Return [x, y] of the center of cell containing provided text 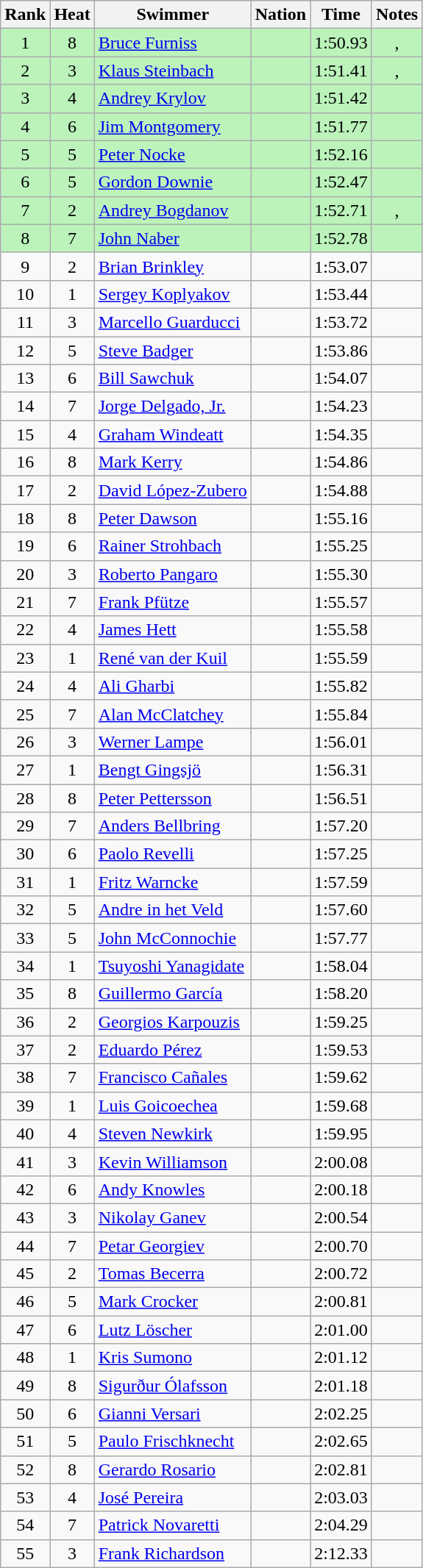
Frank Richardson [172, 1553]
27 [25, 770]
40 [25, 1134]
2:00.70 [341, 1246]
Mark Kerry [172, 462]
Luis Goicoechea [172, 1106]
38 [25, 1078]
Mark Crocker [172, 1302]
Eduardo Pérez [172, 1050]
Peter Pettersson [172, 798]
32 [25, 910]
Roberto Pangaro [172, 574]
Georgios Karpouzis [172, 1022]
Steven Newkirk [172, 1134]
Patrick Novaretti [172, 1525]
21 [25, 602]
1:50.93 [341, 43]
42 [25, 1189]
1:59.68 [341, 1106]
53 [25, 1497]
43 [25, 1217]
1:51.41 [341, 71]
36 [25, 1022]
1:54.35 [341, 434]
2:02.81 [341, 1469]
1:52.71 [341, 210]
Andy Knowles [172, 1189]
1:57.59 [341, 882]
James Hett [172, 630]
47 [25, 1330]
1:57.25 [341, 854]
12 [25, 351]
Heat [72, 15]
1:55.59 [341, 658]
Andrey Bogdanov [172, 210]
14 [25, 407]
11 [25, 322]
Bill Sawchuk [172, 379]
2:01.12 [341, 1358]
José Pereira [172, 1497]
1:53.44 [341, 294]
50 [25, 1414]
31 [25, 882]
Swimmer [172, 15]
20 [25, 574]
1:55.84 [341, 714]
Notes [397, 15]
2:02.25 [341, 1414]
Gerardo Rosario [172, 1469]
1:55.30 [341, 574]
2:12.33 [341, 1553]
33 [25, 938]
John McConnochie [172, 938]
Tomas Becerra [172, 1274]
Kris Sumono [172, 1358]
2:00.18 [341, 1189]
Bengt Gingsjö [172, 770]
1:54.88 [341, 490]
Frank Pfütze [172, 602]
Guillermo García [172, 994]
Kevin Williamson [172, 1161]
1:51.77 [341, 126]
19 [25, 546]
Klaus Steinbach [172, 71]
Peter Nocke [172, 154]
46 [25, 1302]
1:55.16 [341, 518]
9 [25, 266]
1:59.95 [341, 1134]
35 [25, 994]
37 [25, 1050]
Gianni Versari [172, 1414]
1:52.16 [341, 154]
1:57.60 [341, 910]
2:04.29 [341, 1525]
26 [25, 742]
2:00.81 [341, 1302]
Sergey Koplyakov [172, 294]
Ali Gharbi [172, 686]
Jim Montgomery [172, 126]
10 [25, 294]
Werner Lampe [172, 742]
Gordon Downie [172, 182]
Marcello Guarducci [172, 322]
30 [25, 854]
52 [25, 1469]
Francisco Cañales [172, 1078]
25 [25, 714]
Anders Bellbring [172, 826]
1:56.01 [341, 742]
Petar Georgiev [172, 1246]
15 [25, 434]
Paolo Revelli [172, 854]
34 [25, 966]
24 [25, 686]
1:57.77 [341, 938]
39 [25, 1106]
2:01.00 [341, 1330]
1:54.86 [341, 462]
Rank [25, 15]
29 [25, 826]
1:59.25 [341, 1022]
28 [25, 798]
Nation [280, 15]
John Naber [172, 238]
Sigurður Ólafsson [172, 1386]
54 [25, 1525]
1:54.07 [341, 379]
Bruce Furniss [172, 43]
Time [341, 15]
2:00.54 [341, 1217]
23 [25, 658]
David López-Zubero [172, 490]
1:52.78 [341, 238]
2:02.65 [341, 1442]
Tsuyoshi Yanagidate [172, 966]
1:53.86 [341, 351]
1:51.42 [341, 99]
Graham Windeatt [172, 434]
48 [25, 1358]
1:55.57 [341, 602]
Fritz Warncke [172, 882]
Brian Brinkley [172, 266]
Rainer Strohbach [172, 546]
1:55.58 [341, 630]
1:54.23 [341, 407]
1:56.51 [341, 798]
44 [25, 1246]
55 [25, 1553]
1:55.82 [341, 686]
1:58.04 [341, 966]
2:03.03 [341, 1497]
41 [25, 1161]
Alan McClatchey [172, 714]
13 [25, 379]
1:53.72 [341, 322]
Jorge Delgado, Jr. [172, 407]
49 [25, 1386]
51 [25, 1442]
Peter Dawson [172, 518]
Andrey Krylov [172, 99]
Steve Badger [172, 351]
Nikolay Ganev [172, 1217]
18 [25, 518]
René van der Kuil [172, 658]
1:57.20 [341, 826]
Andre in het Veld [172, 910]
1:53.07 [341, 266]
1:59.53 [341, 1050]
1:56.31 [341, 770]
Lutz Löscher [172, 1330]
1:55.25 [341, 546]
17 [25, 490]
2:00.08 [341, 1161]
16 [25, 462]
22 [25, 630]
45 [25, 1274]
Paulo Frischknecht [172, 1442]
1:58.20 [341, 994]
1:59.62 [341, 1078]
2:01.18 [341, 1386]
1:52.47 [341, 182]
2:00.72 [341, 1274]
